Pinpoint the cell where the given text exists, returning its (X, Y) midpoint coordinate. 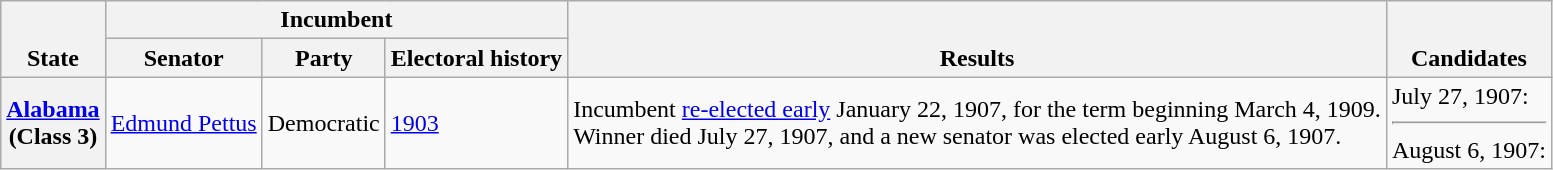
Candidates (1468, 39)
State (53, 39)
Incumbent (336, 20)
Party (324, 58)
Edmund Pettus (184, 123)
Senator (184, 58)
July 27, 1907:August 6, 1907: (1468, 123)
Electoral history (476, 58)
Democratic (324, 123)
Results (978, 39)
1903 (476, 123)
Alabama(Class 3) (53, 123)
